Identify which cell holds the provided text, then report its [X, Y] central coordinate. 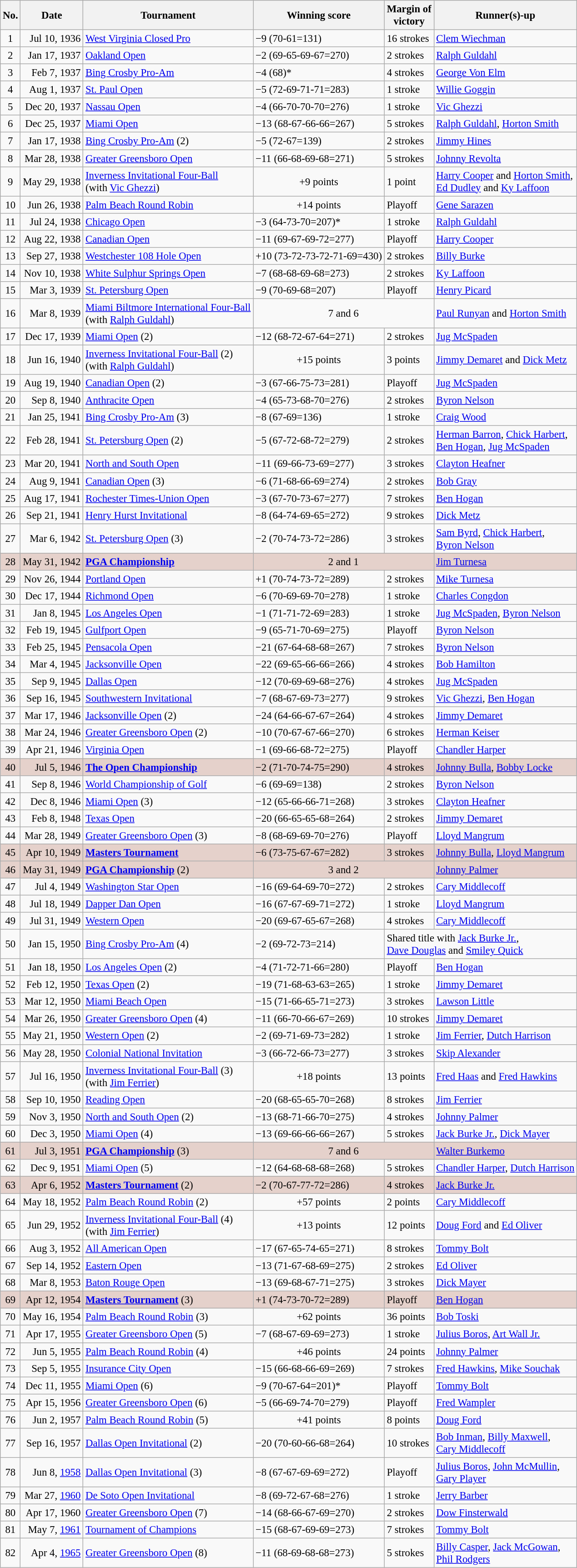
Miami Open (6) [168, 1386]
Johnny Revolta [506, 158]
Jacksonville Open [168, 664]
Reading Open [168, 1099]
−1 (69-66-68-72=275) [319, 750]
St. Petersburg Open [168, 290]
World Championship of Golf [168, 784]
72 [10, 1351]
Feb 12, 1950 [52, 985]
Mar 24, 1946 [52, 733]
Jimmy Demaret and Dick Metz [506, 360]
Pensacola Open [168, 647]
−16 (69-64-69-70=272) [319, 887]
Jun 29, 1952 [52, 1226]
−2 (69-71-69-73=282) [319, 1036]
62 [10, 1168]
Feb 28, 1941 [52, 440]
−12 (65-66-66-71=268) [319, 801]
Jan 17, 1938 [52, 141]
Canadian Open (2) [168, 383]
−14 (68-66-67-69=270) [319, 1512]
Palm Beach Round Robin (5) [168, 1420]
4 [10, 90]
3 [10, 73]
11 [10, 222]
30 [10, 596]
6 [10, 124]
Insurance City Open [168, 1368]
+46 points [319, 1351]
−4 (66-70-70-70=276) [319, 107]
+1 (74-73-70-72=289) [319, 1300]
White Sulphur Springs Open [168, 273]
Bob Inman, Billy Maxwell, Cary Middlecoff [506, 1443]
Margin ofvictory [409, 15]
79 [10, 1496]
81 [10, 1530]
Aug 1, 1937 [52, 90]
−2 (71-70-74-75=290) [319, 767]
−13 (68-71-66-70=275) [319, 1117]
41 [10, 784]
63 [10, 1185]
Apr 21, 1946 [52, 750]
Jun 26, 1938 [52, 205]
Charles Congdon [506, 596]
Dick Mayer [506, 1283]
Inverness Invitational Four-Ball (4)(with Jim Ferrier) [168, 1226]
Dick Metz [506, 515]
Mar 3, 1939 [52, 290]
−9 (70-67-64=201)* [319, 1386]
29 [10, 579]
Billy Casper, Jack McGowan, Phil Rodgers [506, 1553]
+13 points [319, 1226]
Jim Ferrier, Dutch Harrison [506, 1036]
Portland Open [168, 579]
+14 points [319, 205]
Jun 5, 1955 [52, 1351]
16 strokes [409, 39]
8 [10, 158]
−4 (65-73-68-70=276) [319, 400]
Nov 26, 1944 [52, 579]
18 [10, 360]
36 [10, 698]
Jug McSpaden, Byron Nelson [506, 613]
+9 points [319, 181]
Mar 20, 1941 [52, 464]
Bob Toski [506, 1317]
Jimmy Hines [506, 141]
Sep 10, 1950 [52, 1099]
Mar 27, 1960 [52, 1496]
St. Paul Open [168, 90]
Palm Beach Round Robin [168, 205]
Inverness Invitational Four-Ball (3)(with Jim Ferrier) [168, 1077]
Dec 11, 1955 [52, 1386]
Greater Greensboro Open (8) [168, 1553]
Jul 5, 1946 [52, 767]
−20 (69-67-65-67=268) [319, 921]
Greater Greensboro Open (4) [168, 1019]
59 [10, 1117]
Miami Open (3) [168, 801]
Gulfport Open [168, 630]
Sep 16, 1945 [52, 698]
Shared title with Jack Burke Jr., Dave Douglas and Smiley Quick [480, 945]
43 [10, 818]
70 [10, 1317]
Dec 17, 1944 [52, 596]
−10 (70-67-67-66=270) [319, 733]
20 [10, 400]
−16 (67-67-69-71=272) [319, 904]
Greater Greensboro Open (7) [168, 1512]
31 [10, 613]
Jun 2, 1957 [52, 1420]
George Von Elm [506, 73]
Jan 25, 1941 [52, 417]
Johnny Bulla, Bobby Locke [506, 767]
1 point [409, 181]
−7 (68-67-69-69=273) [319, 1334]
Mar 4, 1945 [52, 664]
May 7, 1961 [52, 1530]
−3 (67-66-75-73=281) [319, 383]
1 [10, 39]
−3 (67-70-73-67=277) [319, 498]
−2 (70-67-77-72=286) [319, 1185]
Bing Crosby Pro-Am (3) [168, 417]
−2 (70-74-73-72=286) [319, 539]
Sep 21, 1941 [52, 515]
−8 (69-72-67-68=276) [319, 1496]
51 [10, 967]
Miami Biltmore International Four-Ball(with Ralph Guldahl) [168, 313]
35 [10, 682]
−1 (71-71-72-69=283) [319, 613]
May 28, 1950 [52, 1053]
Johnny Bulla, Lloyd Mangrum [506, 853]
Doug Ford [506, 1420]
52 [10, 985]
Dec 25, 1937 [52, 124]
−6 (71-68-66-69=274) [319, 481]
Canadian Open [168, 239]
Clem Wiechman [506, 39]
Jan 18, 1950 [52, 967]
−24 (64-66-67-67=264) [319, 716]
−11 (66-68-69-68=271) [319, 158]
−5 (66-69-74-70=279) [319, 1402]
May 31, 1949 [52, 870]
−12 (70-69-69-68=276) [319, 682]
24 points [409, 1351]
36 points [409, 1317]
Jul 4, 1949 [52, 887]
−21 (67-64-68-68=267) [319, 647]
42 [10, 801]
Sam Byrd, Chick Harbert, Byron Nelson [506, 539]
Western Open [168, 921]
−11 (66-70-66-67=269) [319, 1019]
2 points [409, 1202]
Henry Hurst Invitational [168, 515]
Feb 19, 1945 [52, 630]
Apr 10, 1949 [52, 853]
−7 (68-67-69-73=277) [319, 698]
3 points [409, 360]
Tournament of Champions [168, 1530]
68 [10, 1283]
−13 (68-67-66-66=267) [319, 124]
Jim Turnesa [506, 562]
Craig Wood [506, 417]
21 [10, 417]
North and South Open (2) [168, 1117]
−6 (69-69=138) [319, 784]
Aug 19, 1940 [52, 383]
57 [10, 1077]
−13 (71-67-68-69=275) [319, 1266]
−6 (70-69-69-70=278) [319, 596]
Dec 20, 1937 [52, 107]
76 [10, 1420]
−8 (64-74-69-65=272) [319, 515]
67 [10, 1266]
Billy Burke [506, 256]
−11 (68-69-68-68=273) [319, 1553]
The Open Championship [168, 767]
Bing Crosby Pro-Am (4) [168, 945]
Los Angeles Open (2) [168, 967]
50 [10, 945]
Mar 17, 1946 [52, 716]
Walter Burkemo [506, 1151]
−20 (68-65-65-70=268) [319, 1099]
Eastern Open [168, 1266]
Fred Haas and Fred Hawkins [506, 1077]
Colonial National Invitation [168, 1053]
Skip Alexander [506, 1053]
Dapper Dan Open [168, 904]
49 [10, 921]
+10 (73-72-73-72-71-69=430) [319, 256]
Mar 8, 1953 [52, 1283]
Palm Beach Round Robin (3) [168, 1317]
Feb 7, 1937 [52, 73]
−7 (68-68-69-68=273) [319, 273]
−6 (73-75-67-67=282) [319, 853]
Richmond Open [168, 596]
−8 (67-67-69-69=272) [319, 1472]
−5 (72-67=139) [319, 141]
33 [10, 647]
14 [10, 273]
39 [10, 750]
PGA Championship [168, 562]
Willie Goggin [506, 90]
−15 (66-68-66-69=269) [319, 1368]
Miami Open [168, 124]
5 [10, 107]
Jun 16, 1940 [52, 360]
−22 (69-65-66-66=266) [319, 664]
12 [10, 239]
74 [10, 1386]
54 [10, 1019]
−12 (68-72-67-64=271) [319, 337]
−15 (71-66-65-71=273) [319, 1001]
80 [10, 1512]
Jim Ferrier [506, 1099]
Fred Wampler [506, 1402]
Jul 10, 1936 [52, 39]
Runner(s)-up [506, 15]
53 [10, 1001]
Western Open (2) [168, 1036]
PGA Championship (3) [168, 1151]
45 [10, 853]
Apr 6, 1952 [52, 1185]
St. Petersburg Open (2) [168, 440]
Miami Open (5) [168, 1168]
−5 (67-72-68-72=279) [319, 440]
19 [10, 383]
Masters Tournament (3) [168, 1300]
Greater Greensboro Open (3) [168, 835]
Bob Hamilton [506, 664]
−3 (66-72-66-73=277) [319, 1053]
Mar 28, 1938 [52, 158]
Chicago Open [168, 222]
Nassau Open [168, 107]
3 and 2 [344, 870]
−11 (69-67-69-72=277) [319, 239]
Herman Barron, Chick Harbert, Ben Hogan, Jug McSpaden [506, 440]
15 [10, 290]
Oakland Open [168, 56]
−11 (69-66-73-69=277) [319, 464]
Inverness Invitational Four-Ball(with Vic Ghezzi) [168, 181]
−3 (64-73-70=207)* [319, 222]
−5 (72-69-71-71=283) [319, 90]
66 [10, 1249]
37 [10, 716]
Winning score [319, 15]
26 [10, 515]
Jul 16, 1950 [52, 1077]
North and South Open [168, 464]
Mar 28, 1949 [52, 835]
PGA Championship (2) [168, 870]
Jul 24, 1938 [52, 222]
+15 points [319, 360]
+57 points [319, 1202]
Sep 16, 1957 [52, 1443]
16 [10, 313]
Nov 10, 1938 [52, 273]
Dec 9, 1951 [52, 1168]
28 [10, 562]
−20 (66-65-65-68=264) [319, 818]
48 [10, 904]
75 [10, 1402]
Dallas Open [168, 682]
Ed Oliver [506, 1266]
Anthracite Open [168, 400]
Jerry Barber [506, 1496]
Texas Open (2) [168, 985]
Henry Picard [506, 290]
Gene Sarazen [506, 205]
Mar 26, 1950 [52, 1019]
May 21, 1950 [52, 1036]
Sep 8, 1940 [52, 400]
−19 (71-68-63-63=265) [319, 985]
Westchester 108 Hole Open [168, 256]
Jan 15, 1950 [52, 945]
−4 (71-72-71-66=280) [319, 967]
Palm Beach Round Robin (2) [168, 1202]
61 [10, 1151]
−13 (69-68-67-71=275) [319, 1283]
Greater Greensboro Open (6) [168, 1402]
10 [10, 205]
+41 points [319, 1420]
Jul 31, 1949 [52, 921]
Ky Laffoon [506, 273]
Sep 5, 1955 [52, 1368]
Dallas Open Invitational (2) [168, 1443]
Sep 14, 1952 [52, 1266]
May 29, 1938 [52, 181]
65 [10, 1226]
−20 (70-60-66-68=264) [319, 1443]
38 [10, 733]
71 [10, 1334]
−9 (70-69-68=207) [319, 290]
64 [10, 1202]
Apr 15, 1956 [52, 1402]
Jan 8, 1945 [52, 613]
All American Open [168, 1249]
Dec 3, 1950 [52, 1134]
−2 (69-72-73=214) [319, 945]
32 [10, 630]
Fred Hawkins, Mike Souchak [506, 1368]
55 [10, 1036]
Julius Boros, John McMullin, Gary Player [506, 1472]
77 [10, 1443]
Greater Greensboro Open (2) [168, 733]
17 [10, 337]
Jul 3, 1951 [52, 1151]
Paul Runyan and Horton Smith [506, 313]
−8 (68-69-69-70=276) [319, 835]
−15 (68-67-69-69=273) [319, 1530]
6 strokes [409, 733]
−9 (70-61=131) [319, 39]
Vic Ghezzi, Ben Hogan [506, 698]
Apr 4, 1965 [52, 1553]
Apr 17, 1955 [52, 1334]
2 and 1 [344, 562]
46 [10, 870]
Sep 27, 1938 [52, 256]
Masters Tournament [168, 853]
Feb 25, 1945 [52, 647]
Aug 9, 1941 [52, 481]
23 [10, 464]
Tournament [168, 15]
2 [10, 56]
9 [10, 181]
−8 (67-69=136) [319, 417]
Bing Crosby Pro-Am [168, 73]
Mike Turnesa [506, 579]
56 [10, 1053]
Jack Burke Jr., Dick Mayer [506, 1134]
No. [10, 15]
+18 points [319, 1077]
Jul 18, 1949 [52, 904]
Sep 9, 1945 [52, 682]
Canadian Open (3) [168, 481]
Texas Open [168, 818]
Rochester Times-Union Open [168, 498]
40 [10, 767]
24 [10, 481]
Mar 12, 1950 [52, 1001]
Baton Rouge Open [168, 1283]
−9 (65-71-70-69=275) [319, 630]
Miami Open (2) [168, 337]
May 16, 1954 [52, 1317]
22 [10, 440]
Masters Tournament (2) [168, 1185]
Miami Beach Open [168, 1001]
Miami Open (4) [168, 1134]
West Virginia Closed Pro [168, 39]
Jan 17, 1937 [52, 56]
Harry Cooper [506, 239]
St. Petersburg Open (3) [168, 539]
Chandler Harper, Dutch Harrison [506, 1168]
Nov 3, 1950 [52, 1117]
Herman Keiser [506, 733]
82 [10, 1553]
May 18, 1952 [52, 1202]
Greater Greensboro Open [168, 158]
7 [10, 141]
May 31, 1942 [52, 562]
Feb 8, 1948 [52, 818]
Jack Burke Jr. [506, 1185]
27 [10, 539]
13 points [409, 1077]
−13 (69-66-66-66=267) [319, 1134]
−17 (67-65-74-65=271) [319, 1249]
8 points [409, 1420]
Palm Beach Round Robin (4) [168, 1351]
Vic Ghezzi [506, 107]
Washington Star Open [168, 887]
−12 (64-68-68-68=268) [319, 1168]
+62 points [319, 1317]
13 [10, 256]
Greater Greensboro Open (5) [168, 1334]
44 [10, 835]
−4 (68)* [319, 73]
Harry Cooper and Horton Smith, Ed Dudley and Ky Laffoon [506, 181]
Dow Finsterwald [506, 1512]
Southwestern Invitational [168, 698]
47 [10, 887]
Mar 6, 1942 [52, 539]
Inverness Invitational Four-Ball (2)(with Ralph Guldahl) [168, 360]
Jacksonville Open (2) [168, 716]
12 points [409, 1226]
+1 (70-74-73-72=289) [319, 579]
−2 (69-65-69-67=270) [319, 56]
25 [10, 498]
78 [10, 1472]
Apr 12, 1954 [52, 1300]
Dallas Open Invitational (3) [168, 1472]
60 [10, 1134]
Los Angeles Open [168, 613]
Aug 17, 1941 [52, 498]
73 [10, 1368]
Doug Ford and Ed Oliver [506, 1226]
Bob Gray [506, 481]
Chandler Harper [506, 750]
Bing Crosby Pro-Am (2) [168, 141]
34 [10, 664]
Julius Boros, Art Wall Jr. [506, 1334]
Jun 8, 1958 [52, 1472]
69 [10, 1300]
Lawson Little [506, 1001]
Date [52, 15]
Apr 17, 1960 [52, 1512]
Dec 17, 1939 [52, 337]
Sep 8, 1946 [52, 784]
58 [10, 1099]
Aug 22, 1938 [52, 239]
Virginia Open [168, 750]
Aug 3, 1952 [52, 1249]
Mar 8, 1939 [52, 313]
De Soto Open Invitational [168, 1496]
Dec 8, 1946 [52, 801]
Ralph Guldahl, Horton Smith [506, 124]
